Output the [x, y] coordinate of the center of the cell containing the given text.  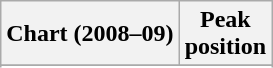
Peakposition [225, 34]
Chart (2008–09) [90, 34]
